Provide the [x, y] coordinate of the cell's center where the given text is located.  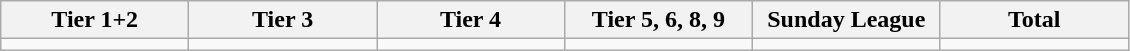
Tier 5, 6, 8, 9 [658, 20]
Sunday League [846, 20]
Tier 1+2 [95, 20]
Tier 4 [471, 20]
Tier 3 [283, 20]
Total [1034, 20]
